For the text-containing cell, return its midpoint in (X, Y) coordinate format. 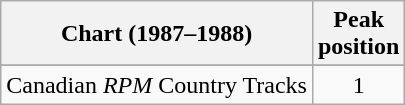
1 (358, 85)
Canadian RPM Country Tracks (157, 85)
Peakposition (358, 34)
Chart (1987–1988) (157, 34)
